Output the [X, Y] coordinate of the center of the cell containing the given text.  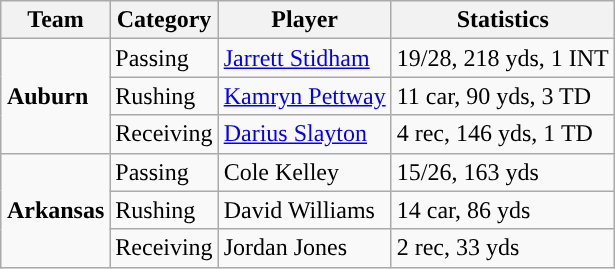
Statistics [502, 20]
Jordan Jones [304, 248]
David Williams [304, 210]
15/26, 163 yds [502, 172]
Team [55, 20]
4 rec, 146 yds, 1 TD [502, 134]
Cole Kelley [304, 172]
2 rec, 33 yds [502, 248]
11 car, 90 yds, 3 TD [502, 96]
Jarrett Stidham [304, 58]
Auburn [55, 96]
14 car, 86 yds [502, 210]
Kamryn Pettway [304, 96]
Player [304, 20]
Category [164, 20]
Arkansas [55, 210]
19/28, 218 yds, 1 INT [502, 58]
Darius Slayton [304, 134]
